Provide the (X, Y) coordinate of the cell's center where the given text is located.  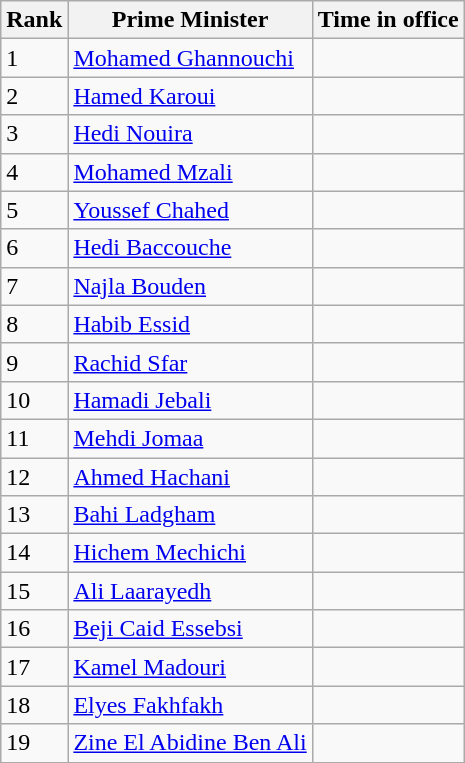
9 (34, 362)
12 (34, 477)
1 (34, 58)
Rank (34, 20)
7 (34, 286)
Mohamed Mzali (190, 172)
4 (34, 172)
Rachid Sfar (190, 362)
13 (34, 515)
Hamed Karoui (190, 96)
Elyes Fakhfakh (190, 705)
Mohamed Ghannouchi (190, 58)
Youssef Chahed (190, 210)
15 (34, 591)
8 (34, 324)
Mehdi Jomaa (190, 438)
Ali Laarayedh (190, 591)
16 (34, 629)
Ahmed Hachani (190, 477)
Hedi Nouira (190, 134)
Zine El Abidine Ben Ali (190, 743)
2 (34, 96)
18 (34, 705)
Kamel Madouri (190, 667)
19 (34, 743)
17 (34, 667)
10 (34, 400)
Habib Essid (190, 324)
11 (34, 438)
Hamadi Jebali (190, 400)
Najla Bouden (190, 286)
Beji Caid Essebsi (190, 629)
Hichem Mechichi (190, 553)
Bahi Ladgham (190, 515)
5 (34, 210)
Prime Minister (190, 20)
14 (34, 553)
6 (34, 248)
Hedi Baccouche (190, 248)
Time in office (388, 20)
3 (34, 134)
